From the cell containing the given text, extract its center point as (x, y) coordinate. 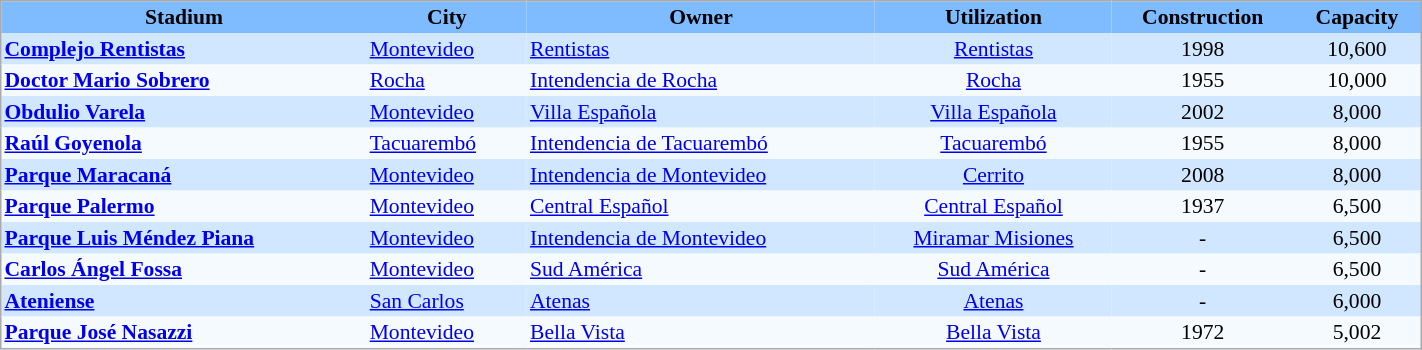
1972 (1202, 332)
Raúl Goyenola (184, 144)
Capacity (1357, 17)
Construction (1202, 17)
2002 (1202, 112)
Miramar Misiones (994, 238)
Owner (701, 17)
Carlos Ángel Fossa (184, 270)
Intendencia de Tacuarembó (701, 144)
Doctor Mario Sobrero (184, 80)
Obdulio Varela (184, 112)
Stadium (184, 17)
City (447, 17)
Parque Luis Méndez Piana (184, 238)
10,000 (1357, 80)
Utilization (994, 17)
San Carlos (447, 301)
5,002 (1357, 332)
2008 (1202, 175)
10,600 (1357, 49)
Cerrito (994, 175)
1998 (1202, 49)
Parque Palermo (184, 206)
1937 (1202, 206)
Intendencia de Rocha (701, 80)
Ateniense (184, 301)
Complejo Rentistas (184, 49)
Parque José Nasazzi (184, 332)
Parque Maracaná (184, 175)
6,000 (1357, 301)
